From the cell containing the given text, extract its center point as [X, Y] coordinate. 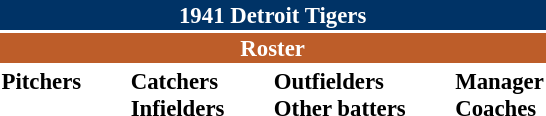
1941 Detroit Tigers [272, 15]
Roster [272, 48]
